Find where the given text appears and provide that cell's center as (X, Y) coordinate. 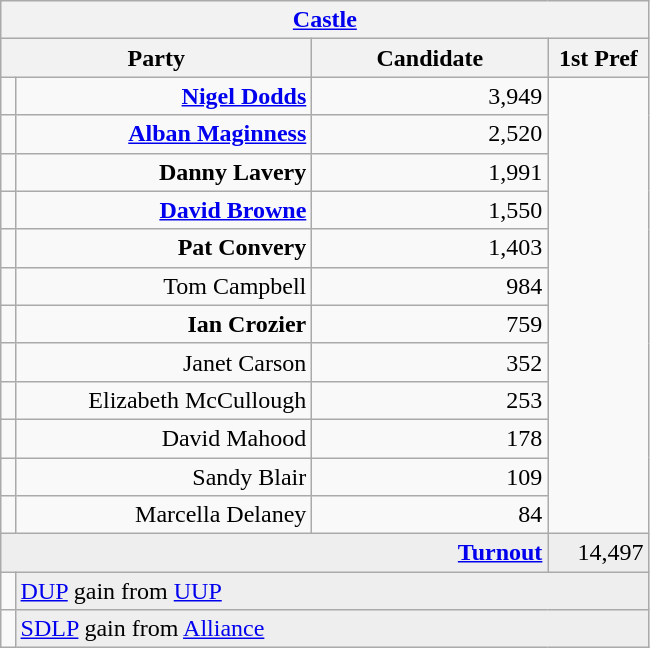
David Mahood (164, 438)
David Browne (164, 210)
Janet Carson (164, 362)
Danny Lavery (164, 172)
253 (430, 400)
14,497 (598, 553)
Tom Campbell (164, 286)
Party (156, 58)
Castle (325, 20)
Candidate (430, 58)
Pat Convery (164, 248)
Sandy Blair (164, 477)
3,949 (430, 96)
Elizabeth McCullough (164, 400)
Marcella Delaney (164, 515)
2,520 (430, 134)
984 (430, 286)
SDLP gain from Alliance (332, 629)
Nigel Dodds (164, 96)
1,550 (430, 210)
352 (430, 362)
DUP gain from UUP (332, 591)
Alban Maginness (164, 134)
178 (430, 438)
1st Pref (598, 58)
Turnout (274, 553)
Ian Crozier (164, 324)
1,991 (430, 172)
759 (430, 324)
1,403 (430, 248)
109 (430, 477)
84 (430, 515)
